Determine the [x, y] coordinate at the center of the cell enclosing the given text.  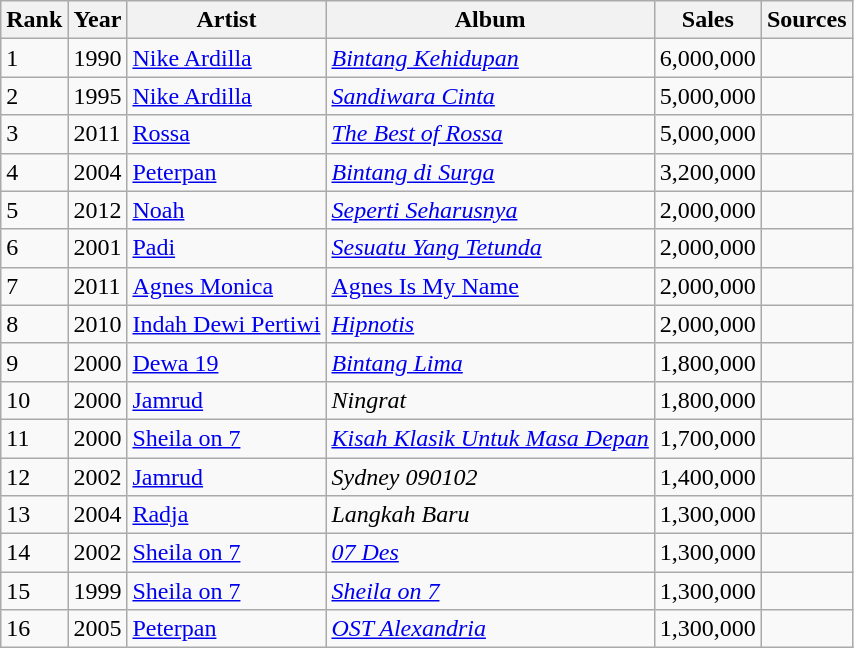
15 [34, 591]
1990 [98, 58]
Album [490, 20]
Bintang di Surga [490, 172]
12 [34, 477]
Sources [806, 20]
16 [34, 629]
Dewa 19 [226, 362]
Indah Dewi Pertiwi [226, 324]
7 [34, 286]
8 [34, 324]
Kisah Klasik Untuk Masa Depan [490, 438]
3 [34, 134]
Seperti Seharusnya [490, 210]
6,000,000 [708, 58]
Langkah Baru [490, 515]
3,200,000 [708, 172]
Bintang Kehidupan [490, 58]
Rossa [226, 134]
2010 [98, 324]
Noah [226, 210]
5 [34, 210]
13 [34, 515]
4 [34, 172]
Sales [708, 20]
Rank [34, 20]
1999 [98, 591]
1995 [98, 96]
1,700,000 [708, 438]
The Best of Rossa [490, 134]
Artist [226, 20]
Sesuatu Yang Tetunda [490, 248]
Agnes Monica [226, 286]
2 [34, 96]
Sandiwara Cinta [490, 96]
6 [34, 248]
Bintang Lima [490, 362]
Radja [226, 515]
OST Alexandria [490, 629]
Sydney 090102 [490, 477]
1,400,000 [708, 477]
1 [34, 58]
11 [34, 438]
Agnes Is My Name [490, 286]
2012 [98, 210]
Hipnotis [490, 324]
9 [34, 362]
Ningrat [490, 400]
Padi [226, 248]
07 Des [490, 553]
10 [34, 400]
2005 [98, 629]
2001 [98, 248]
14 [34, 553]
Year [98, 20]
